Provide the [x, y] coordinate of the cell's center where the given text is located.  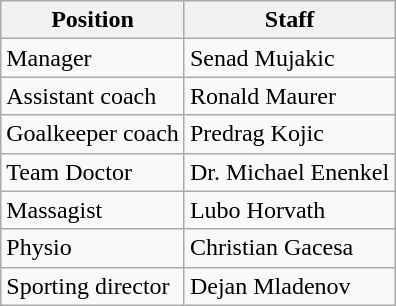
Manager [93, 58]
Ronald Maurer [289, 96]
Position [93, 20]
Christian Gacesa [289, 248]
Goalkeeper coach [93, 134]
Physio [93, 248]
Assistant coach [93, 96]
Predrag Kojic [289, 134]
Massagist [93, 210]
Dejan Mladenov [289, 286]
Dr. Michael Enenkel [289, 172]
Lubo Horvath [289, 210]
Sporting director [93, 286]
Team Doctor [93, 172]
Staff [289, 20]
Senad Mujakic [289, 58]
